Scan for the cell matching the given text and deliver its [x, y] coordinate at center. 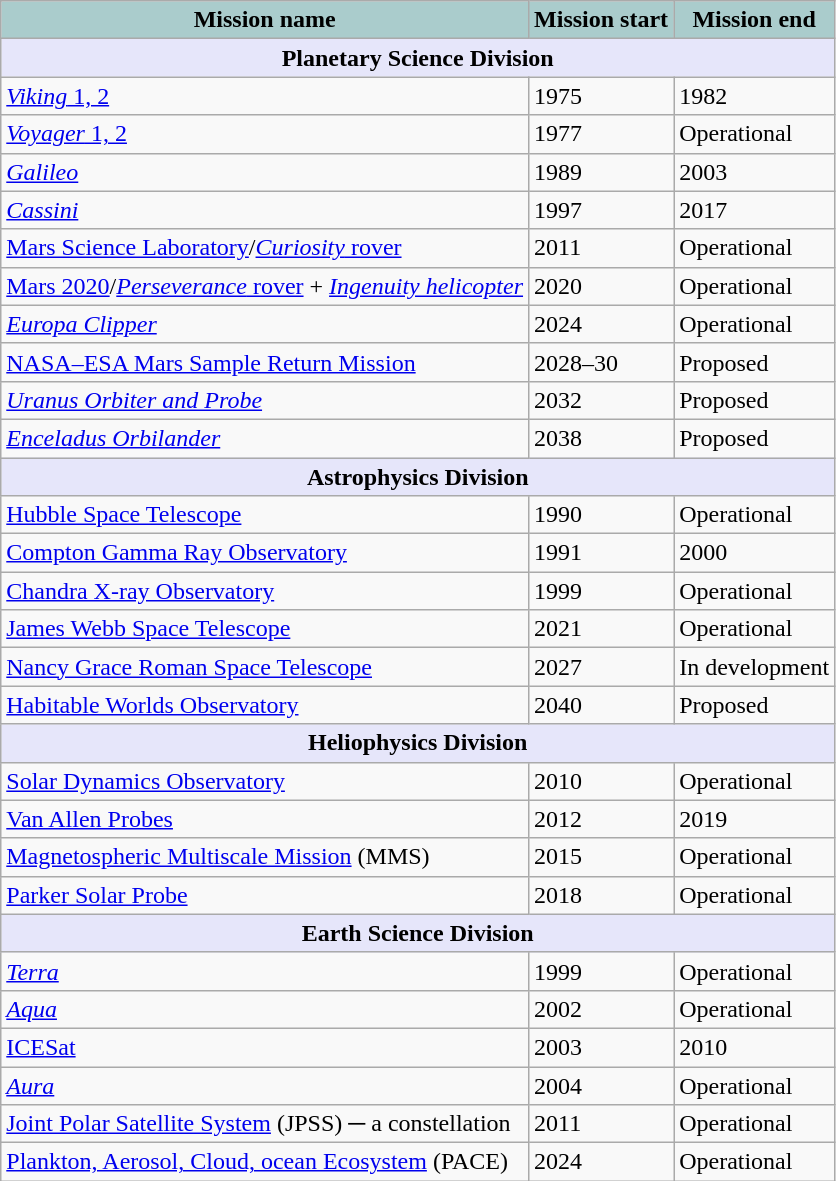
2021 [602, 629]
Planetary Science Division [418, 58]
Europa Clipper [265, 324]
Magnetospheric Multiscale Mission (MMS) [265, 857]
Galileo [265, 172]
Enceladus Orbilander [265, 438]
Cassini [265, 210]
Earth Science Division [418, 933]
2040 [602, 705]
1977 [602, 134]
Mission name [265, 20]
1989 [602, 172]
1991 [602, 553]
Voyager 1, 2 [265, 134]
Parker Solar Probe [265, 895]
Mission start [602, 20]
Van Allen Probes [265, 819]
2027 [602, 667]
Viking 1, 2 [265, 96]
Habitable Worlds Observatory [265, 705]
2019 [754, 819]
In development [754, 667]
2015 [602, 857]
2012 [602, 819]
Aqua [265, 1009]
James Webb Space Telescope [265, 629]
ICESat [265, 1047]
2020 [602, 286]
1997 [602, 210]
Uranus Orbiter and Probe [265, 400]
Aura [265, 1085]
Joint Polar Satellite System (JPSS) ─ a constellation [265, 1124]
Chandra X-ray Observatory [265, 591]
Plankton, Aerosol, Cloud, ocean Ecosystem (PACE) [265, 1162]
Hubble Space Telescope [265, 515]
2038 [602, 438]
2018 [602, 895]
Astrophysics Division [418, 477]
NASA–ESA Mars Sample Return Mission [265, 362]
1990 [602, 515]
Terra [265, 971]
Mars Science Laboratory/Curiosity rover [265, 248]
Heliophysics Division [418, 743]
Mars 2020/Perseverance rover + Ingenuity helicopter [265, 286]
2028–30 [602, 362]
1975 [602, 96]
2017 [754, 210]
2000 [754, 553]
2002 [602, 1009]
Compton Gamma Ray Observatory [265, 553]
1982 [754, 96]
2032 [602, 400]
Nancy Grace Roman Space Telescope [265, 667]
2004 [602, 1085]
Solar Dynamics Observatory [265, 781]
Mission end [754, 20]
